From the cell containing the given text, extract its center point as (x, y) coordinate. 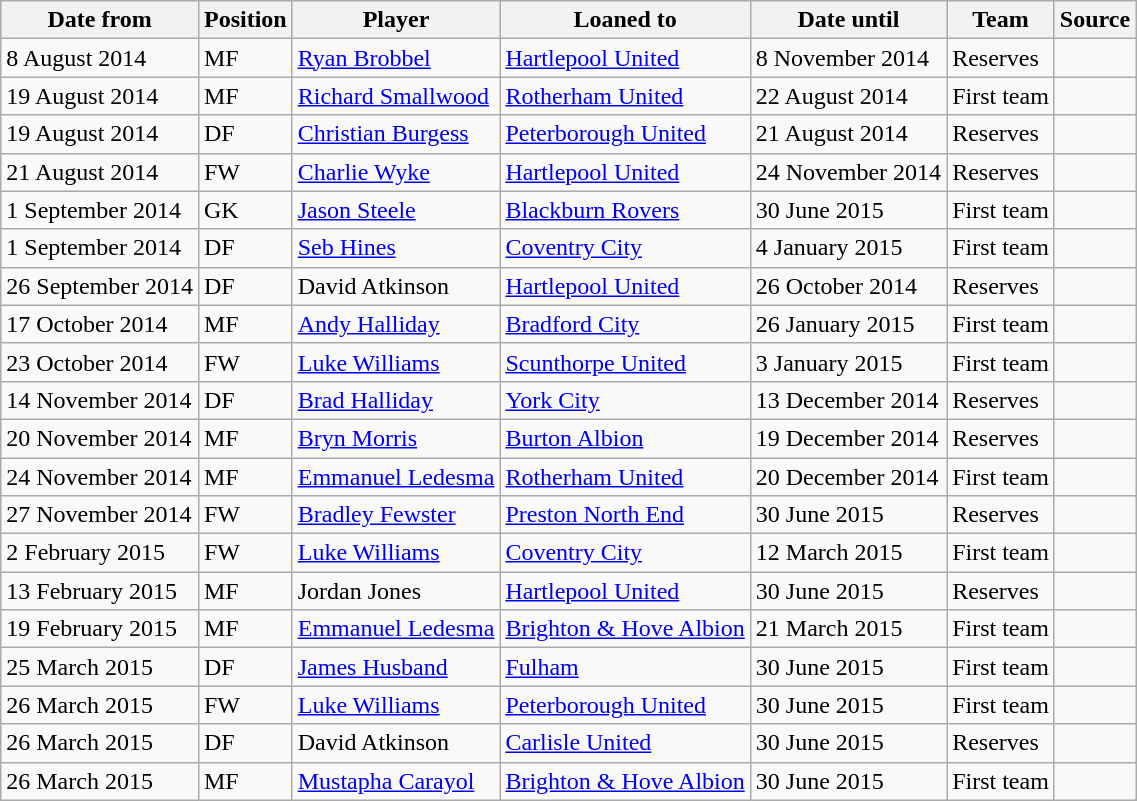
Bryn Morris (396, 438)
Andy Halliday (396, 324)
Position (245, 20)
27 November 2014 (100, 515)
York City (625, 400)
Jordan Jones (396, 591)
Player (396, 20)
Burton Albion (625, 438)
Seb Hines (396, 248)
Blackburn Rovers (625, 210)
Date until (848, 20)
Fulham (625, 667)
Richard Smallwood (396, 96)
13 February 2015 (100, 591)
Mustapha Carayol (396, 781)
26 September 2014 (100, 286)
26 October 2014 (848, 286)
Loaned to (625, 20)
20 December 2014 (848, 477)
21 March 2015 (848, 629)
Jason Steele (396, 210)
8 August 2014 (100, 58)
Team (1001, 20)
14 November 2014 (100, 400)
Ryan Brobbel (396, 58)
Bradley Fewster (396, 515)
4 January 2015 (848, 248)
8 November 2014 (848, 58)
James Husband (396, 667)
12 March 2015 (848, 553)
Source (1094, 20)
Charlie Wyke (396, 172)
17 October 2014 (100, 324)
3 January 2015 (848, 362)
2 February 2015 (100, 553)
23 October 2014 (100, 362)
19 February 2015 (100, 629)
22 August 2014 (848, 96)
Brad Halliday (396, 400)
19 December 2014 (848, 438)
Date from (100, 20)
Christian Burgess (396, 134)
Carlisle United (625, 743)
Bradford City (625, 324)
26 January 2015 (848, 324)
Preston North End (625, 515)
25 March 2015 (100, 667)
20 November 2014 (100, 438)
GK (245, 210)
Scunthorpe United (625, 362)
13 December 2014 (848, 400)
